Return [x, y] of the center of cell containing provided text 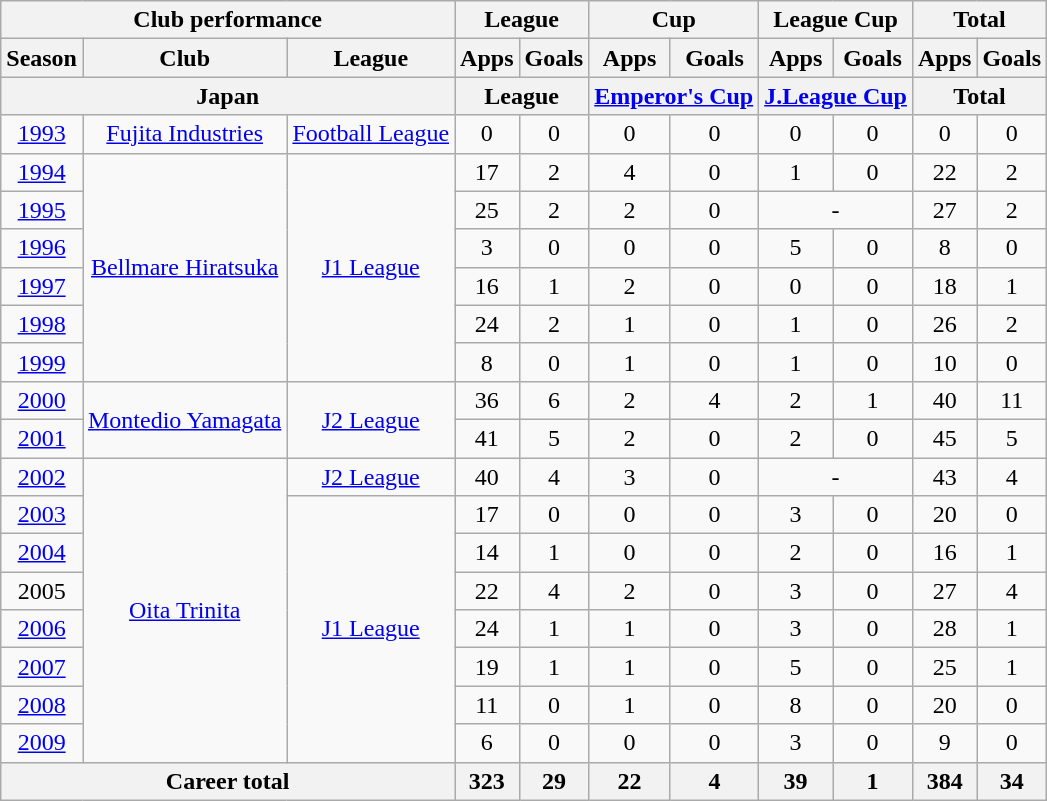
323 [487, 781]
41 [487, 438]
45 [944, 438]
1997 [42, 286]
36 [487, 400]
2002 [42, 477]
28 [944, 629]
384 [944, 781]
Bellmare Hiratsuka [184, 267]
43 [944, 477]
18 [944, 286]
1995 [42, 210]
League Cup [836, 20]
J.League Cup [836, 96]
Japan [228, 96]
2000 [42, 400]
Football League [371, 134]
Oita Trinita [184, 610]
Montedio Yamagata [184, 419]
1996 [42, 248]
2005 [42, 591]
26 [944, 324]
2001 [42, 438]
1994 [42, 172]
Season [42, 58]
Club performance [228, 20]
34 [1012, 781]
Cup [674, 20]
2003 [42, 515]
Career total [228, 781]
14 [487, 553]
9 [944, 743]
2007 [42, 667]
Fujita Industries [184, 134]
2008 [42, 705]
39 [796, 781]
2006 [42, 629]
Emperor's Cup [674, 96]
Club [184, 58]
10 [944, 362]
1998 [42, 324]
2009 [42, 743]
1999 [42, 362]
19 [487, 667]
29 [554, 781]
2004 [42, 553]
1993 [42, 134]
